From the cell containing the given text, extract its center point as (x, y) coordinate. 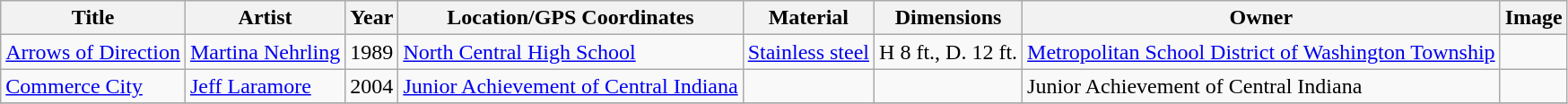
Location/GPS Coordinates (571, 18)
Metropolitan School District of Washington Township (1261, 52)
Owner (1261, 18)
Commerce City (93, 86)
Stainless steel (808, 52)
Arrows of Direction (93, 52)
Material (808, 18)
Jeff Laramore (265, 86)
Title (93, 18)
2004 (371, 86)
H 8 ft., D. 12 ft. (949, 52)
Year (371, 18)
North Central High School (571, 52)
Image (1534, 18)
Martina Nehrling (265, 52)
Dimensions (949, 18)
1989 (371, 52)
Artist (265, 18)
